Search for the cell housing the specified text and yield its [x, y] center coordinate. 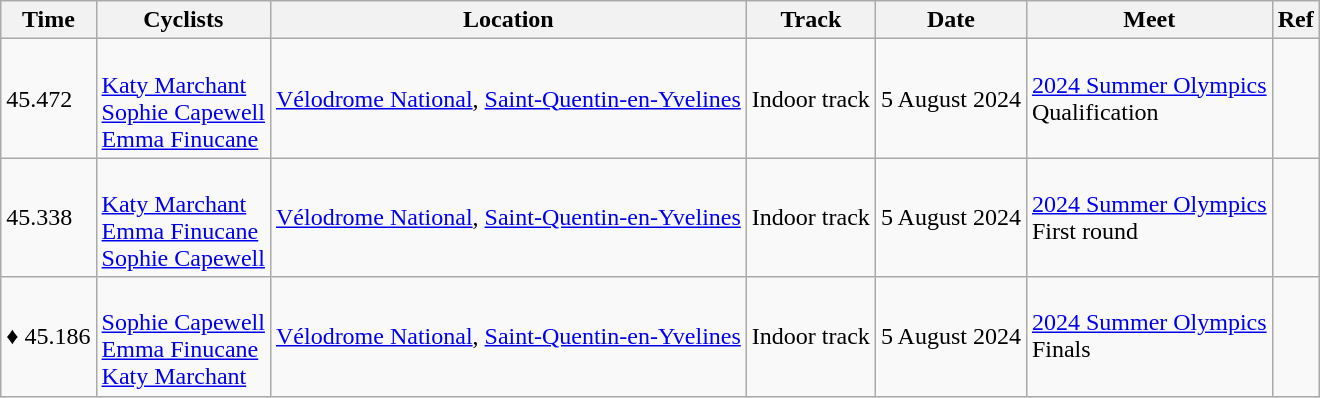
2024 Summer OlympicsFinals [1149, 336]
Date [950, 20]
2024 Summer OlympicsFirst round [1149, 218]
♦ 45.186 [48, 336]
Meet [1149, 20]
Location [508, 20]
Ref [1296, 20]
Time [48, 20]
Katy MarchantSophie CapewellEmma Finucane [183, 98]
Track [810, 20]
2024 Summer OlympicsQualification [1149, 98]
45.338 [48, 218]
Cyclists [183, 20]
45.472 [48, 98]
Sophie CapewellEmma FinucaneKaty Marchant [183, 336]
Katy MarchantEmma FinucaneSophie Capewell [183, 218]
